Output the [X, Y] coordinate of the center of the cell containing the given text.  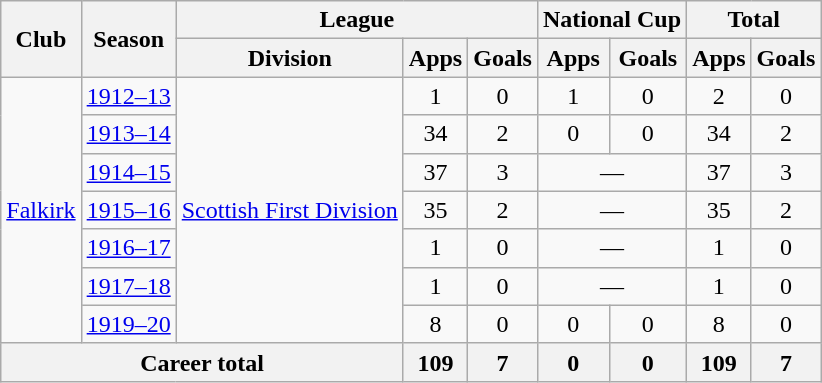
Division [290, 58]
League [356, 20]
National Cup [612, 20]
Total [754, 20]
1915–16 [128, 210]
Falkirk [41, 210]
Career total [202, 362]
1913–14 [128, 134]
Club [41, 39]
1914–15 [128, 172]
1912–13 [128, 96]
Scottish First Division [290, 210]
1919–20 [128, 324]
Season [128, 39]
1916–17 [128, 248]
1917–18 [128, 286]
